Output the (X, Y) coordinate of the center of the cell containing the given text.  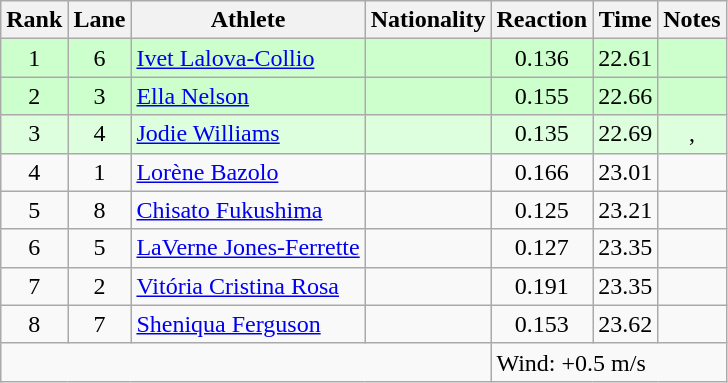
Notes (692, 20)
23.21 (626, 210)
0.191 (542, 286)
Wind: +0.5 m/s (608, 362)
Reaction (542, 20)
0.155 (542, 96)
Sheniqua Ferguson (248, 324)
22.66 (626, 96)
Lane (100, 20)
LaVerne Jones-Ferrette (248, 248)
Lorène Bazolo (248, 172)
Chisato Fukushima (248, 210)
23.62 (626, 324)
Jodie Williams (248, 134)
Time (626, 20)
0.166 (542, 172)
0.125 (542, 210)
0.136 (542, 58)
22.69 (626, 134)
0.127 (542, 248)
, (692, 134)
22.61 (626, 58)
0.153 (542, 324)
Athlete (248, 20)
Ivet Lalova-Collio (248, 58)
Nationality (428, 20)
Vitória Cristina Rosa (248, 286)
Ella Nelson (248, 96)
23.01 (626, 172)
Rank (34, 20)
0.135 (542, 134)
